Determine the (x, y) coordinate at the center of the cell enclosing the given text.  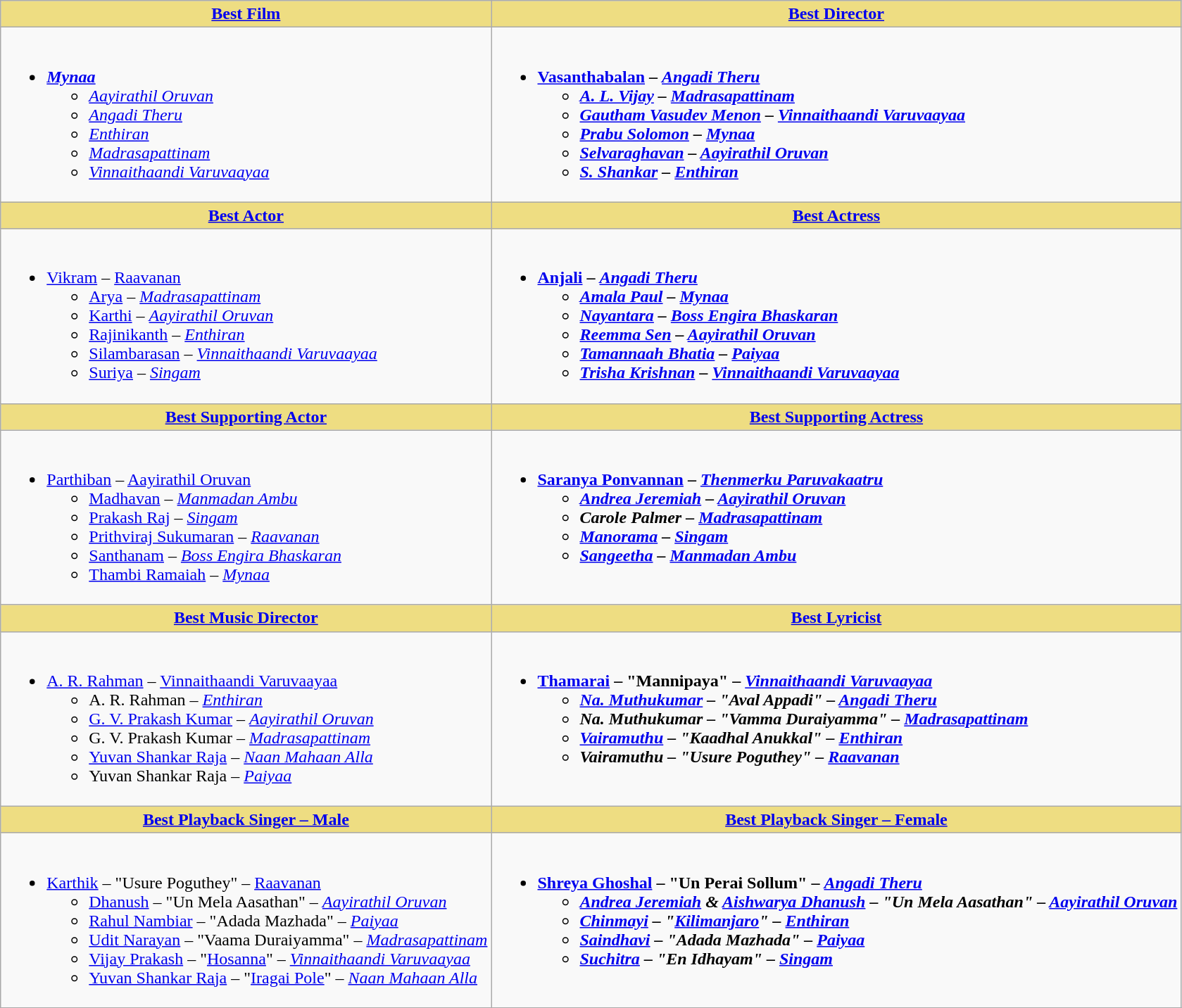
Best Supporting Actor (246, 417)
Best Lyricist (836, 618)
Best Director (836, 14)
Best Playback Singer – Female (836, 819)
Best Playback Singer – Male (246, 819)
Best Actor (246, 215)
Best Film (246, 14)
Best Actress (836, 215)
Vikram – RaavananArya – MadrasapattinamKarthi – Aayirathil OruvanRajinikanth – EnthiranSilambarasan – Vinnaithaandi VaruvaayaaSuriya – Singam (246, 316)
Best Supporting Actress (836, 417)
Best Music Director (246, 618)
MynaaAayirathil OruvanAngadi TheruEnthiranMadrasapattinamVinnaithaandi Varuvaayaa (246, 115)
